Scan for the cell matching the given text and deliver its [x, y] coordinate at center. 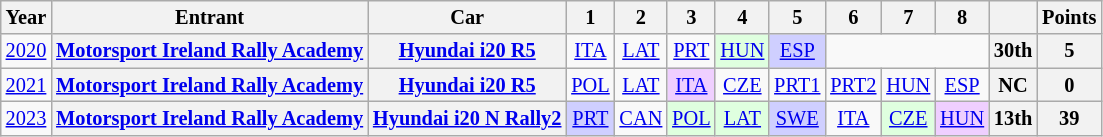
2021 [26, 85]
Year [26, 17]
39 [1069, 118]
Car [467, 17]
SWE [797, 118]
2020 [26, 51]
2023 [26, 118]
Points [1069, 17]
Entrant [210, 17]
4 [742, 17]
2 [642, 17]
8 [962, 17]
NC [1013, 85]
7 [908, 17]
6 [853, 17]
1 [590, 17]
0 [1069, 85]
PRT1 [797, 85]
CAN [642, 118]
PRT2 [853, 85]
Hyundai i20 N Rally2 [467, 118]
30th [1013, 51]
3 [691, 17]
13th [1013, 118]
